Pinpoint the cell where the given text exists, returning its (x, y) midpoint coordinate. 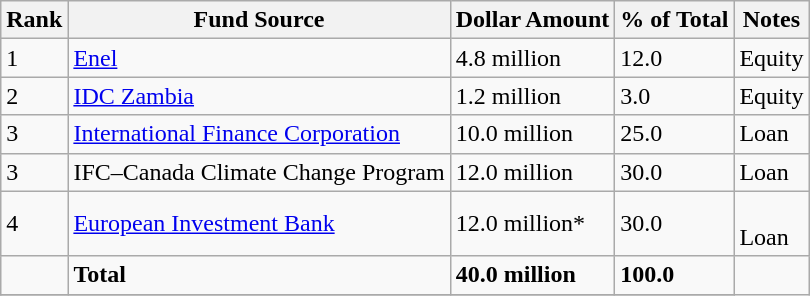
2 (34, 96)
% of Total (674, 20)
40.0 million (532, 275)
IDC Zambia (259, 96)
12.0 million* (532, 224)
10.0 million (532, 134)
Rank (34, 20)
1.2 million (532, 96)
IFC–Canada Climate Change Program (259, 172)
25.0 (674, 134)
1 (34, 58)
Enel (259, 58)
4.8 million (532, 58)
4 (34, 224)
100.0 (674, 275)
European Investment Bank (259, 224)
International Finance Corporation (259, 134)
Dollar Amount (532, 20)
Fund Source (259, 20)
12.0 (674, 58)
Total (259, 275)
12.0 million (532, 172)
Notes (772, 20)
3.0 (674, 96)
